Find where the given text appears and provide that cell's center as [x, y] coordinate. 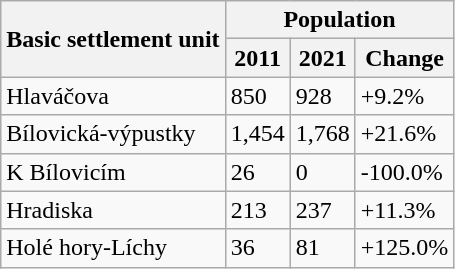
213 [258, 210]
237 [322, 210]
Basic settlement unit [113, 39]
+125.0% [404, 248]
1,454 [258, 134]
+11.3% [404, 210]
Bílovická-výpustky [113, 134]
+21.6% [404, 134]
Hradiska [113, 210]
+9.2% [404, 96]
928 [322, 96]
0 [322, 172]
26 [258, 172]
Holé hory-Líchy [113, 248]
850 [258, 96]
-100.0% [404, 172]
1,768 [322, 134]
K Bílovicím [113, 172]
81 [322, 248]
Change [404, 58]
2021 [322, 58]
Population [340, 20]
Hlaváčova [113, 96]
2011 [258, 58]
36 [258, 248]
